Detect which cell encompasses the target text, then output its [x, y] center coordinate. 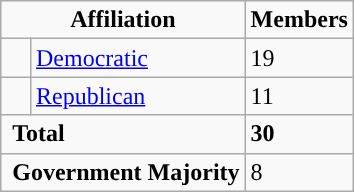
Democratic [138, 58]
Affiliation [123, 20]
19 [299, 58]
30 [299, 134]
Republican [138, 96]
8 [299, 172]
Government Majority [123, 172]
Total [123, 134]
Members [299, 20]
11 [299, 96]
